Identify which cell holds the provided text, then report its [x, y] central coordinate. 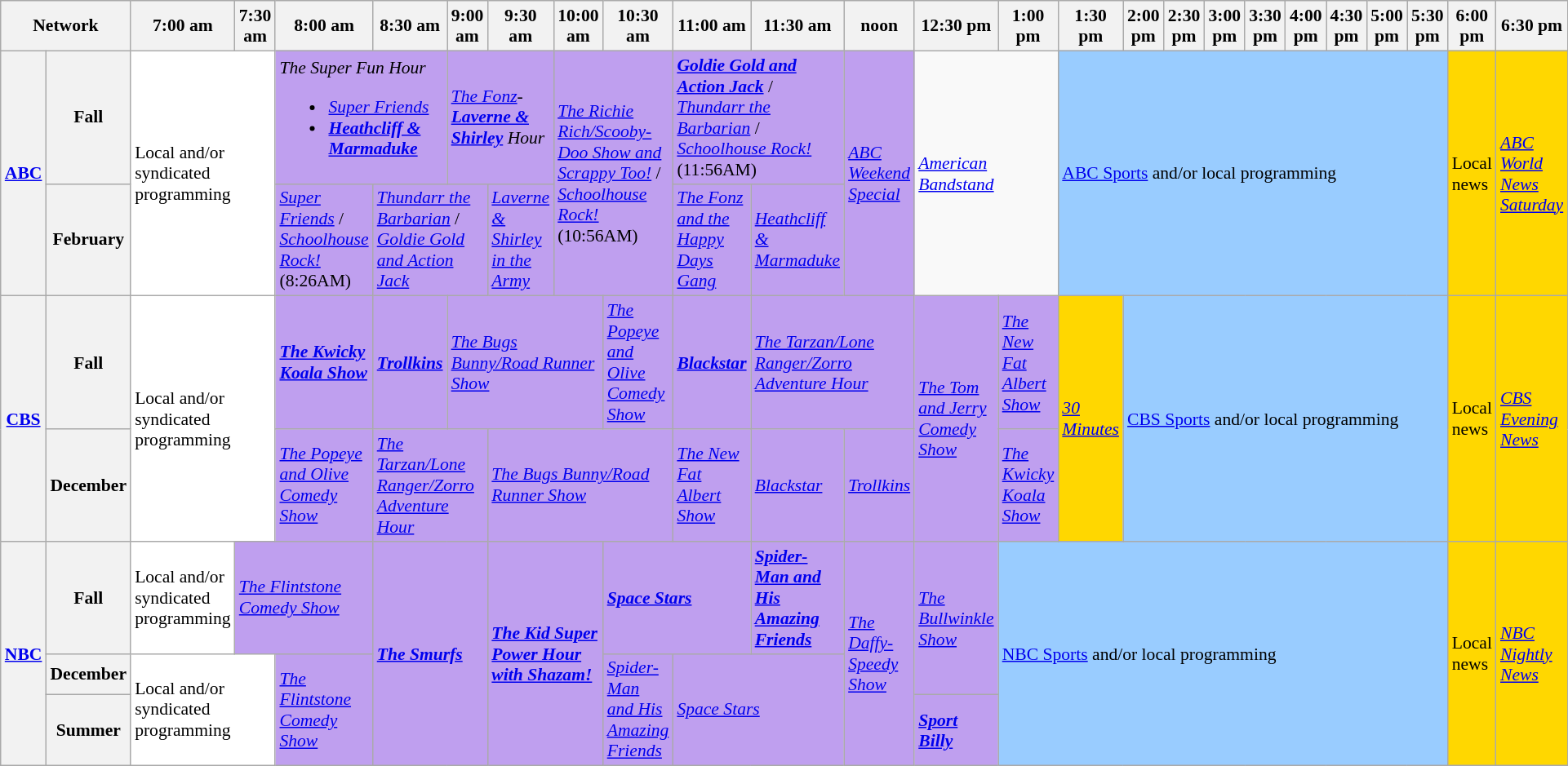
The Fonz-Laverne & Shirley Hour [501, 117]
7:00 am [183, 26]
3:30 pm [1265, 26]
7:30 am [255, 26]
American Bandstand [986, 173]
The Bullwinkle Show [956, 618]
noon [879, 26]
The Tom and Jerry Comedy Show [956, 419]
6:30 pm [1531, 26]
3:00 pm [1224, 26]
8:30 am [410, 26]
Summer [88, 731]
The Daffy-Speedy Show [879, 654]
CBS [24, 419]
8:00 am [323, 26]
11:30 am [797, 26]
CBS Evening News [1531, 419]
2:00 pm [1144, 26]
Goldie Gold and Action Jack / Thundarr the Barbarian / Schoolhouse Rock! (11:56AM) [758, 117]
5:00 pm [1387, 26]
30 Minutes [1090, 419]
2:30 pm [1184, 26]
CBS Sports and/or local programming [1286, 419]
NBC [24, 654]
NBC Sports and/or local programming [1223, 654]
The Kid Super Power Hour with Shazam! [545, 654]
ABC [24, 173]
The Fonz and the Happy Days Gang [712, 240]
12:30 pm [956, 26]
Heathcliff & Marmaduke [797, 240]
1:30 pm [1090, 26]
Thundarr the Barbarian / Goldie Gold and Action Jack [431, 240]
9:30 am [521, 26]
NBC Nightly News [1531, 654]
Super Friends / Schoolhouse Rock! (8:26AM) [323, 240]
9:00 am [468, 26]
11:00 am [712, 26]
ABC Sports and/or local programming [1252, 173]
10:30 am [638, 26]
ABC World News Saturday [1531, 173]
4:30 pm [1347, 26]
10:00 am [578, 26]
Sport Billy [956, 731]
6:00 pm [1472, 26]
Laverne & Shirley in the Army [521, 240]
The Richie Rich/Scooby-Doo Show and Scrappy Too! / Schoolhouse Rock! (10:56AM) [613, 173]
5:30 pm [1428, 26]
1:00 pm [1028, 26]
February [88, 240]
The Smurfs [431, 654]
Network [65, 26]
4:00 pm [1306, 26]
ABC Weekend Special [879, 173]
The Super Fun HourSuper FriendsHeathcliff & Marmaduke [361, 117]
